Return [X, Y] of the center of cell containing provided text 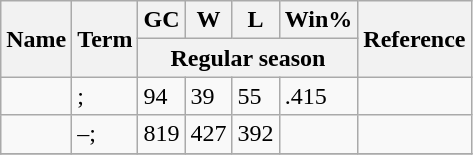
Reference [414, 39]
.415 [318, 96]
39 [208, 96]
55 [256, 96]
819 [162, 134]
–; [105, 134]
Name [36, 39]
; [105, 96]
GC [162, 20]
427 [208, 134]
Win% [318, 20]
L [256, 20]
94 [162, 96]
392 [256, 134]
Term [105, 39]
Regular season [248, 58]
W [208, 20]
